Determine the [X, Y] coordinate at the center of the cell enclosing the given text.  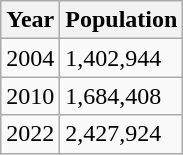
Population [122, 20]
1,684,408 [122, 96]
Year [30, 20]
2004 [30, 58]
2,427,924 [122, 134]
1,402,944 [122, 58]
2022 [30, 134]
2010 [30, 96]
